For the text-containing cell, return its midpoint in (X, Y) coordinate format. 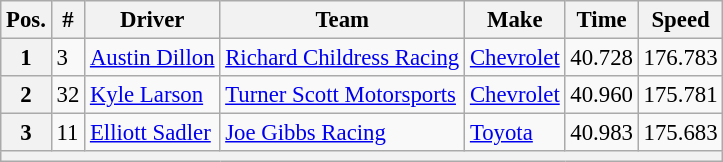
Austin Dillon (152, 58)
Toyota (515, 133)
Make (515, 20)
175.781 (680, 95)
2 (26, 95)
40.983 (602, 133)
Richard Childress Racing (342, 58)
Turner Scott Motorsports (342, 95)
Time (602, 20)
Kyle Larson (152, 95)
40.960 (602, 95)
Team (342, 20)
Elliott Sadler (152, 133)
175.683 (680, 133)
Pos. (26, 20)
1 (26, 58)
# (68, 20)
Joe Gibbs Racing (342, 133)
11 (68, 133)
176.783 (680, 58)
Speed (680, 20)
32 (68, 95)
40.728 (602, 58)
Driver (152, 20)
